Capture the cell that displays the provided text and extract its [x, y] central coordinate. 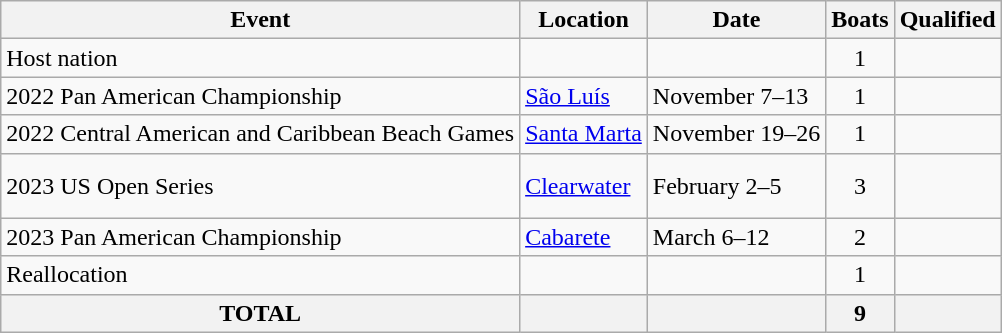
March 6–12 [736, 237]
Qualified [948, 20]
Boats [860, 20]
Event [260, 20]
2022 Pan American Championship [260, 96]
2022 Central American and Caribbean Beach Games [260, 134]
November 19–26 [736, 134]
Reallocation [260, 275]
2023 Pan American Championship [260, 237]
Location [584, 20]
2 [860, 237]
Clearwater [584, 186]
November 7–13 [736, 96]
2023 US Open Series [260, 186]
Host nation [260, 58]
Cabarete [584, 237]
São Luís [584, 96]
Date [736, 20]
February 2–5 [736, 186]
TOTAL [260, 313]
Santa Marta [584, 134]
9 [860, 313]
3 [860, 186]
